Return the [x, y] coordinate for the center point of the cell that contains the specified text.  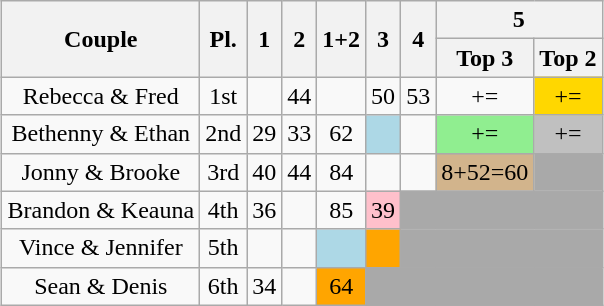
1+2 [342, 39]
36 [264, 210]
40 [264, 172]
1st [224, 96]
4 [418, 39]
4th [224, 210]
Bethenny & Ethan [101, 134]
Rebecca & Fred [101, 96]
6th [224, 286]
3 [384, 39]
Top 3 [485, 58]
8+52=60 [485, 172]
Top 2 [568, 58]
Vince & Jennifer [101, 248]
3rd [224, 172]
Jonny & Brooke [101, 172]
1 [264, 39]
5th [224, 248]
84 [342, 172]
53 [418, 96]
29 [264, 134]
62 [342, 134]
Pl. [224, 39]
Brandon & Keauna [101, 210]
50 [384, 96]
85 [342, 210]
33 [300, 134]
64 [342, 286]
34 [264, 286]
5 [519, 20]
2nd [224, 134]
2 [300, 39]
Couple [101, 39]
39 [384, 210]
Sean & Denis [101, 286]
